Identify which cell holds the provided text, then report its (x, y) central coordinate. 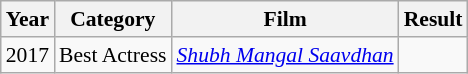
2017 (28, 55)
Category (112, 19)
Result (434, 19)
Film (284, 19)
Shubh Mangal Saavdhan (284, 55)
Best Actress (112, 55)
Year (28, 19)
